Locate the cell with the specified text and output its (X, Y) center coordinate. 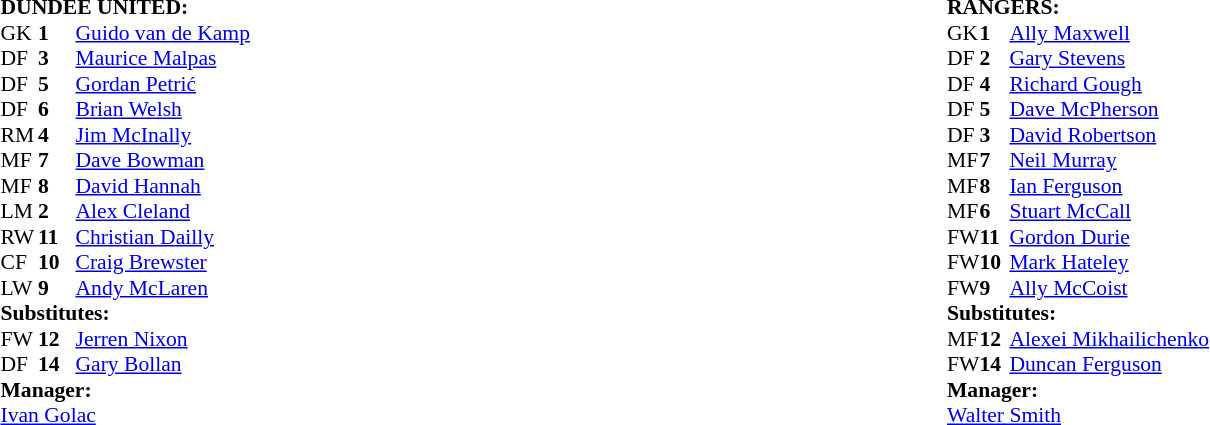
RW (19, 237)
Brian Welsh (163, 109)
David Robertson (1109, 135)
Gary Bollan (163, 365)
Guido van de Kamp (163, 33)
Ally McCoist (1109, 288)
Ally Maxwell (1109, 33)
Gary Stevens (1109, 59)
Christian Dailly (163, 237)
Craig Brewster (163, 263)
Dave Bowman (163, 161)
David Hannah (163, 186)
Maurice Malpas (163, 59)
Mark Hateley (1109, 263)
Andy McLaren (163, 288)
Jim McInally (163, 135)
Alexei Mikhailichenko (1109, 339)
Gordon Durie (1109, 237)
LM (19, 211)
Dave McPherson (1109, 109)
Neil Murray (1109, 161)
RM (19, 135)
Ian Ferguson (1109, 186)
Richard Gough (1109, 84)
CF (19, 263)
Alex Cleland (163, 211)
LW (19, 288)
Duncan Ferguson (1109, 365)
Jerren Nixon (163, 339)
Stuart McCall (1109, 211)
Gordan Petrić (163, 84)
